Provide the (X, Y) coordinate of the cell's center where the given text is located.  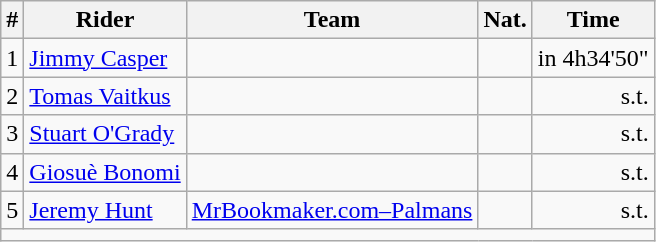
in 4h34'50" (593, 58)
Stuart O'Grady (105, 134)
# (12, 20)
5 (12, 210)
MrBookmaker.com–Palmans (332, 210)
3 (12, 134)
1 (12, 58)
Team (332, 20)
Giosuè Bonomi (105, 172)
Rider (105, 20)
Jimmy Casper (105, 58)
Jeremy Hunt (105, 210)
Time (593, 20)
2 (12, 96)
Tomas Vaitkus (105, 96)
Nat. (505, 20)
4 (12, 172)
